Pinpoint the cell where the given text exists, returning its [X, Y] midpoint coordinate. 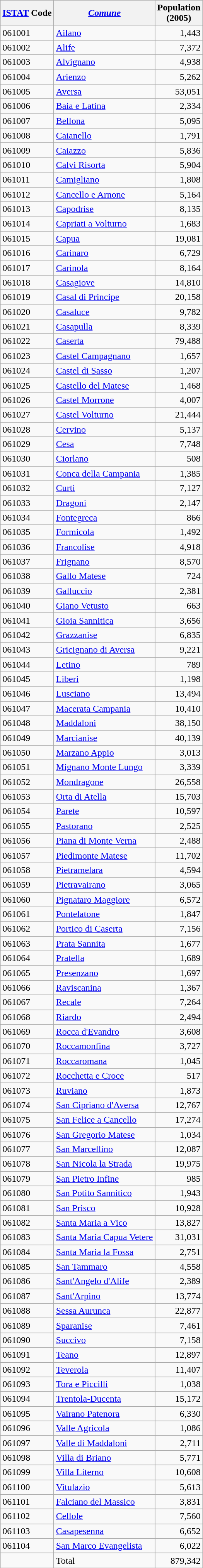
061022 [27, 341]
061055 [27, 826]
061073 [27, 1090]
061089 [27, 1325]
Pignataro Maggiore [104, 900]
Parete [104, 811]
38,150 [179, 723]
061068 [27, 1017]
061002 [27, 47]
Alife [104, 47]
508 [179, 459]
Falciano del Massico [104, 1502]
Ruviano [104, 1090]
061013 [27, 209]
061080 [27, 1193]
Prata Sannita [104, 944]
Fontegreca [104, 518]
061075 [27, 1120]
061021 [27, 326]
5,836 [179, 150]
061069 [27, 1032]
061065 [27, 973]
Cellole [104, 1516]
061101 [27, 1502]
866 [179, 518]
40,139 [179, 738]
San Marco Evangelista [104, 1546]
3,339 [179, 767]
061046 [27, 694]
Valle di Maddaloni [104, 1443]
061039 [27, 591]
5,613 [179, 1487]
Casaluce [104, 312]
061103 [27, 1531]
Marcianise [104, 738]
10,410 [179, 709]
Piedimonte Matese [104, 855]
Castel di Sasso [104, 370]
4,918 [179, 547]
1,034 [179, 1134]
Vairano Patenora [104, 1414]
061063 [27, 944]
1,697 [179, 973]
061048 [27, 723]
061095 [27, 1414]
Villa Literno [104, 1472]
061079 [27, 1179]
Baia e Latina [104, 106]
061016 [27, 253]
061061 [27, 914]
061019 [27, 297]
061097 [27, 1443]
Macerata Campania [104, 709]
4,938 [179, 62]
061038 [27, 576]
724 [179, 576]
Castel Campagnano [104, 356]
Population (2005) [179, 13]
2,389 [179, 1281]
2,494 [179, 1017]
Arienzo [104, 77]
Teverola [104, 1370]
10,928 [179, 1208]
6,022 [179, 1546]
Caserta [104, 341]
061056 [27, 841]
1,808 [179, 179]
Gioia Sannitica [104, 620]
061034 [27, 518]
061099 [27, 1472]
061027 [27, 414]
Caianello [104, 135]
061100 [27, 1487]
6,652 [179, 1531]
22,877 [179, 1311]
1,657 [179, 356]
061085 [27, 1267]
San Prisco [104, 1208]
8,339 [179, 326]
Sparanise [104, 1325]
Recale [104, 1002]
Carinaro [104, 253]
061014 [27, 224]
Villa di Briano [104, 1458]
7,156 [179, 929]
879,342 [179, 1560]
061031 [27, 474]
3,831 [179, 1502]
061062 [27, 929]
Curti [104, 488]
Tora e Piccilli [104, 1384]
7,461 [179, 1325]
Letino [104, 664]
Castel Volturno [104, 414]
061066 [27, 988]
061042 [27, 635]
3,656 [179, 620]
Rocchetta e Croce [104, 1076]
Castel Morrone [104, 400]
7,158 [179, 1340]
061040 [27, 606]
1,677 [179, 944]
7,748 [179, 444]
Ciorlano [104, 459]
Gricignano di Aversa [104, 650]
061018 [27, 282]
1,045 [179, 1061]
7,372 [179, 47]
San Gregorio Matese [104, 1134]
061044 [27, 664]
Riardo [104, 1017]
19,975 [179, 1164]
Alvignano [104, 62]
10,597 [179, 811]
Cancello e Arnone [104, 194]
1,367 [179, 988]
061070 [27, 1046]
7,127 [179, 488]
11,702 [179, 855]
2,381 [179, 591]
Casapulla [104, 326]
San Tammaro [104, 1267]
Portico di Caserta [104, 929]
3,013 [179, 753]
Trentola-Ducenta [104, 1399]
061077 [27, 1149]
061029 [27, 444]
061052 [27, 782]
Santa Maria a Vico [104, 1223]
061104 [27, 1546]
061047 [27, 709]
4,007 [179, 400]
Capodrise [104, 209]
061015 [27, 238]
Roccaromana [104, 1061]
12,897 [179, 1355]
8,135 [179, 209]
San Potito Sannitico [104, 1193]
061008 [27, 135]
6,835 [179, 635]
061082 [27, 1223]
19,081 [179, 238]
2,488 [179, 841]
Mignano Monte Lungo [104, 767]
061087 [27, 1296]
12,767 [179, 1105]
Santa Maria Capua Vetere [104, 1237]
061094 [27, 1399]
Raviscanina [104, 988]
Cervino [104, 430]
061054 [27, 811]
7,560 [179, 1516]
061083 [27, 1237]
Vitulazio [104, 1487]
Dragoni [104, 503]
53,051 [179, 91]
061003 [27, 62]
Sessa Aurunca [104, 1311]
San Felice a Cancello [104, 1120]
061045 [27, 679]
Camigliano [104, 179]
12,087 [179, 1149]
061074 [27, 1105]
061024 [27, 370]
Cesa [104, 444]
10,608 [179, 1472]
061037 [27, 562]
061064 [27, 958]
8,164 [179, 268]
21,444 [179, 414]
Pietramelara [104, 870]
5,262 [179, 77]
Marzano Appio [104, 753]
061076 [27, 1134]
061098 [27, 1458]
061020 [27, 312]
2,711 [179, 1443]
4,594 [179, 870]
061092 [27, 1370]
Casagiove [104, 282]
15,703 [179, 797]
5,771 [179, 1458]
985 [179, 1179]
Galluccio [104, 591]
1,847 [179, 914]
5,904 [179, 165]
Capriati a Volturno [104, 224]
Pietravairano [104, 885]
Liberi [104, 679]
1,038 [179, 1384]
Comune [104, 13]
13,494 [179, 694]
31,031 [179, 1237]
2,334 [179, 106]
11,407 [179, 1370]
061011 [27, 179]
2,525 [179, 826]
1,468 [179, 385]
5,164 [179, 194]
Pratella [104, 958]
Total [104, 1560]
Lusciano [104, 694]
3,065 [179, 885]
061004 [27, 77]
061081 [27, 1208]
061010 [27, 165]
1,198 [179, 679]
9,221 [179, 650]
Formicola [104, 532]
5,095 [179, 121]
Teano [104, 1355]
Conca della Campania [104, 474]
1,385 [179, 474]
8,570 [179, 562]
15,172 [179, 1399]
061033 [27, 503]
061049 [27, 738]
Aversa [104, 91]
7,264 [179, 1002]
1,207 [179, 370]
Casal di Principe [104, 297]
3,608 [179, 1032]
13,774 [179, 1296]
Grazzanise [104, 635]
061028 [27, 430]
061078 [27, 1164]
Rocca d'Evandro [104, 1032]
San Nicola la Strada [104, 1164]
Pontelatone [104, 914]
9,782 [179, 312]
3,727 [179, 1046]
061001 [27, 33]
Francolise [104, 547]
6,729 [179, 253]
061093 [27, 1384]
14,810 [179, 282]
6,330 [179, 1414]
Gallo Matese [104, 576]
1,689 [179, 958]
061088 [27, 1311]
061102 [27, 1516]
061084 [27, 1252]
517 [179, 1076]
Succivo [104, 1340]
061025 [27, 385]
061032 [27, 488]
Mondragone [104, 782]
061057 [27, 855]
1,683 [179, 224]
Caiazzo [104, 150]
061050 [27, 753]
061043 [27, 650]
San Pietro Infine [104, 1179]
2,751 [179, 1252]
061012 [27, 194]
Bellona [104, 121]
061023 [27, 356]
Presenzano [104, 973]
Piana di Monte Verna [104, 841]
789 [179, 664]
1,492 [179, 532]
1,873 [179, 1090]
061005 [27, 91]
Santa Maria la Fossa [104, 1252]
13,827 [179, 1223]
San Cipriano d'Aversa [104, 1105]
061053 [27, 797]
061059 [27, 885]
061030 [27, 459]
Giano Vetusto [104, 606]
061096 [27, 1428]
061035 [27, 532]
20,158 [179, 297]
Ailano [104, 33]
6,572 [179, 900]
061009 [27, 150]
061006 [27, 106]
17,274 [179, 1120]
Calvi Risorta [104, 165]
San Marcellino [104, 1149]
061041 [27, 620]
Frignano [104, 562]
1,443 [179, 33]
061091 [27, 1355]
Carinola [104, 268]
061051 [27, 767]
79,488 [179, 341]
5,137 [179, 430]
061026 [27, 400]
2,147 [179, 503]
061007 [27, 121]
061058 [27, 870]
Casapesenna [104, 1531]
061072 [27, 1076]
061071 [27, 1061]
Roccamonfina [104, 1046]
Pastorano [104, 826]
Sant'Arpino [104, 1296]
Maddaloni [104, 723]
061036 [27, 547]
26,558 [179, 782]
Capua [104, 238]
1,791 [179, 135]
061067 [27, 1002]
061090 [27, 1340]
Orta di Atella [104, 797]
061086 [27, 1281]
4,558 [179, 1267]
061060 [27, 900]
061017 [27, 268]
ISTAT Code [27, 13]
663 [179, 606]
1,086 [179, 1428]
Sant'Angelo d'Alife [104, 1281]
1,943 [179, 1193]
Castello del Matese [104, 385]
Valle Agricola [104, 1428]
